Identify which cell holds the provided text, then report its (x, y) central coordinate. 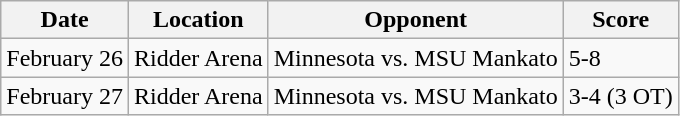
February 26 (65, 58)
February 27 (65, 96)
5-8 (620, 58)
Date (65, 20)
Score (620, 20)
3-4 (3 OT) (620, 96)
Opponent (416, 20)
Location (198, 20)
